Identify which cell holds the provided text, then report its [x, y] central coordinate. 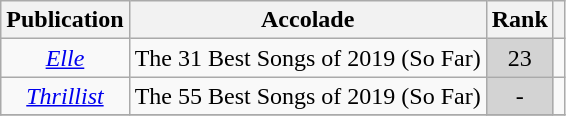
Elle [65, 58]
Accolade [308, 20]
Publication [65, 20]
Rank [520, 20]
- [520, 96]
23 [520, 58]
The 31 Best Songs of 2019 (So Far) [308, 58]
The 55 Best Songs of 2019 (So Far) [308, 96]
Thrillist [65, 96]
